Capture the cell that displays the provided text and extract its (X, Y) central coordinate. 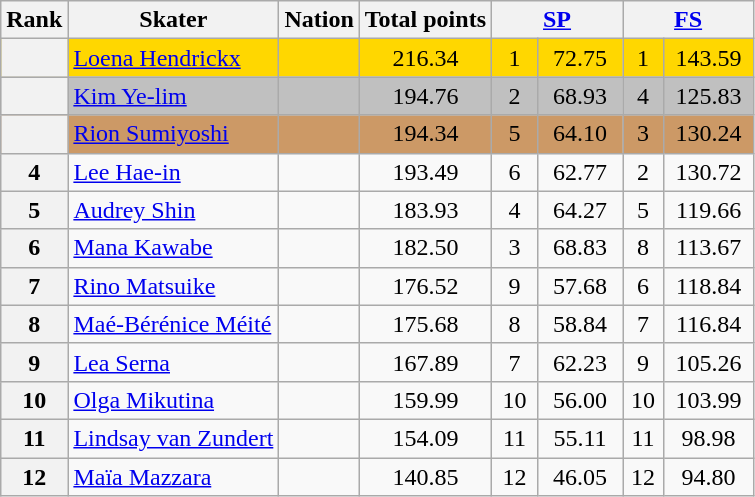
68.93 (580, 96)
154.09 (425, 438)
176.52 (425, 286)
Lindsay van Zundert (174, 438)
Lea Serna (174, 362)
113.67 (709, 248)
105.26 (709, 362)
119.66 (709, 210)
Total points (425, 20)
118.84 (709, 286)
57.68 (580, 286)
94.80 (709, 477)
62.23 (580, 362)
Nation (319, 20)
72.75 (580, 58)
Loena Hendrickx (174, 58)
Maé-Bérénice Méité (174, 324)
159.99 (425, 400)
194.76 (425, 96)
Audrey Shin (174, 210)
46.05 (580, 477)
140.85 (425, 477)
62.77 (580, 172)
FS (688, 20)
64.10 (580, 134)
167.89 (425, 362)
Maïa Mazzara (174, 477)
Rino Matsuike (174, 286)
Lee Hae-in (174, 172)
216.34 (425, 58)
130.24 (709, 134)
98.98 (709, 438)
Kim Ye-lim (174, 96)
56.00 (580, 400)
116.84 (709, 324)
193.49 (425, 172)
Rion Sumiyoshi (174, 134)
183.93 (425, 210)
Rank (34, 20)
194.34 (425, 134)
Skater (174, 20)
SP (558, 20)
55.11 (580, 438)
182.50 (425, 248)
68.83 (580, 248)
103.99 (709, 400)
130.72 (709, 172)
125.83 (709, 96)
143.59 (709, 58)
Olga Mikutina (174, 400)
58.84 (580, 324)
Mana Kawabe (174, 248)
175.68 (425, 324)
64.27 (580, 210)
